Output the (x, y) coordinate of the center of the cell containing the given text.  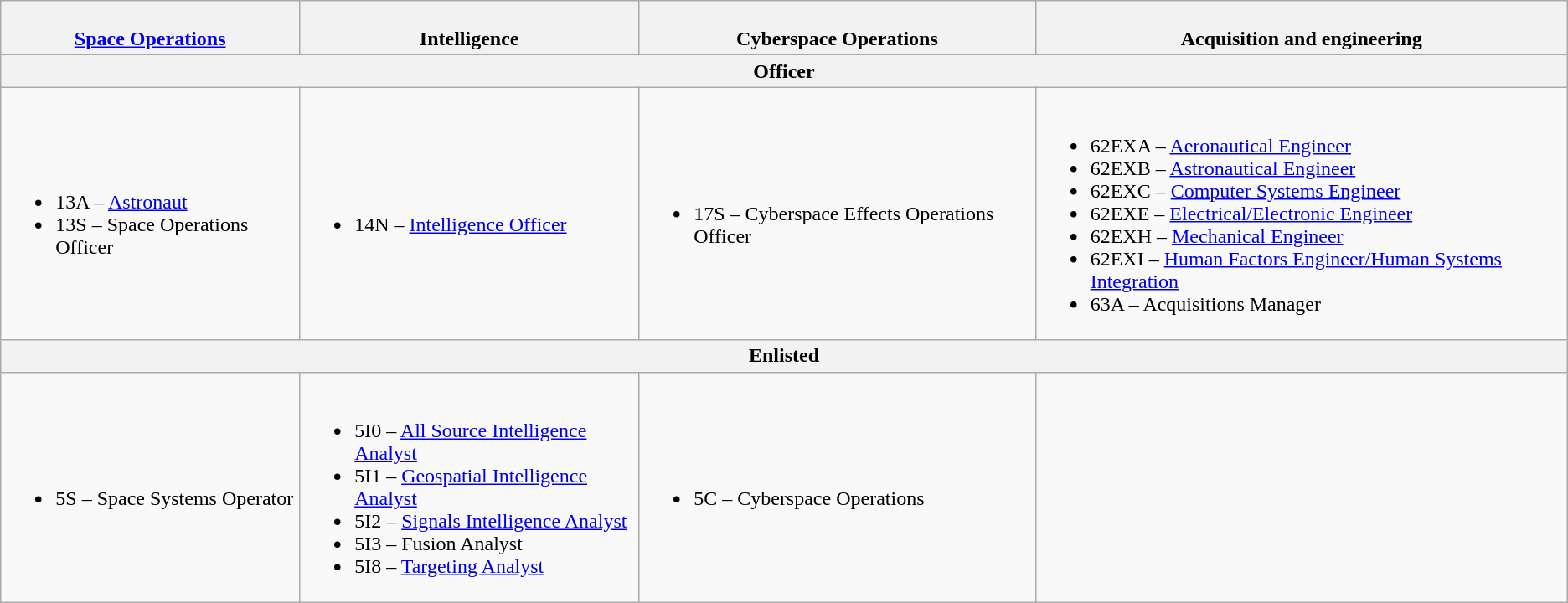
5S – Space Systems Operator (151, 487)
5C – Cyberspace Operations (838, 487)
14N – Intelligence Officer (469, 214)
Enlisted (784, 356)
Cyberspace Operations (838, 28)
Officer (784, 71)
Intelligence (469, 28)
13A – Astronaut13S – Space Operations Officer (151, 214)
Space Operations (151, 28)
Acquisition and engineering (1302, 28)
17S – Cyberspace Effects Operations Officer (838, 214)
